Scan for the cell matching the given text and deliver its (x, y) coordinate at center. 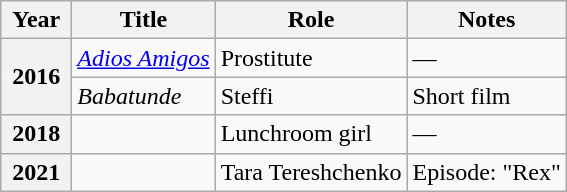
Steffi (311, 96)
2021 (36, 172)
2018 (36, 134)
Title (144, 20)
Short film (486, 96)
2016 (36, 77)
Babatunde (144, 96)
Year (36, 20)
Lunchroom girl (311, 134)
Prostitute (311, 58)
Notes (486, 20)
Role (311, 20)
Episode: "Rex" (486, 172)
Adios Amigos (144, 58)
Tara Tereshchenko (311, 172)
